Output the [X, Y] coordinate of the center of the cell containing the given text.  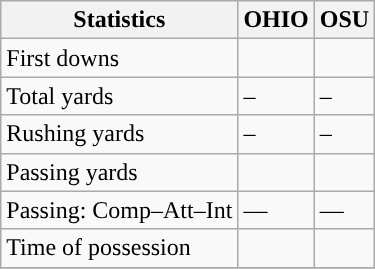
First downs [120, 58]
OSU [344, 20]
Passing yards [120, 172]
Rushing yards [120, 134]
OHIO [276, 20]
Time of possession [120, 248]
Statistics [120, 20]
Passing: Comp–Att–Int [120, 210]
Total yards [120, 96]
